Detect which cell encompasses the target text, then output its (X, Y) center coordinate. 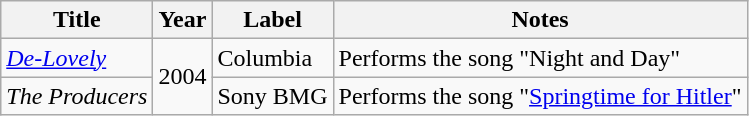
Sony BMG (272, 96)
Performs the song "Night and Day" (540, 58)
The Producers (77, 96)
Performs the song "Springtime for Hitler" (540, 96)
Columbia (272, 58)
Notes (540, 20)
Title (77, 20)
2004 (182, 77)
Label (272, 20)
Year (182, 20)
De-Lovely (77, 58)
